For the text-containing cell, return its midpoint in (x, y) coordinate format. 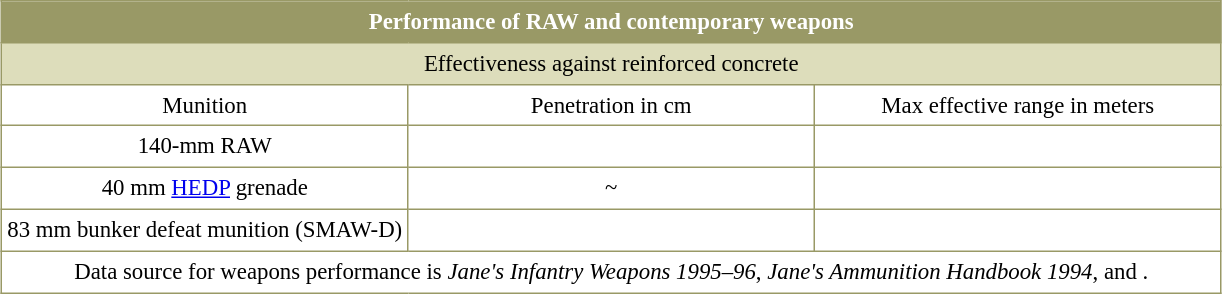
Effectiveness against reinforced concrete (612, 63)
Penetration in cm (611, 105)
Max effective range in meters (1017, 105)
~ (611, 189)
83 mm bunker defeat munition (SMAW-D) (205, 230)
Performance of RAW and contemporary weapons (612, 22)
Munition (205, 105)
40 mm HEDP grenade (205, 189)
Data source for weapons performance is Jane's Infantry Weapons 1995–96, Jane's Ammunition Handbook 1994, and . (612, 272)
140-mm RAW (205, 147)
